Find where the given text appears and provide that cell's center as (x, y) coordinate. 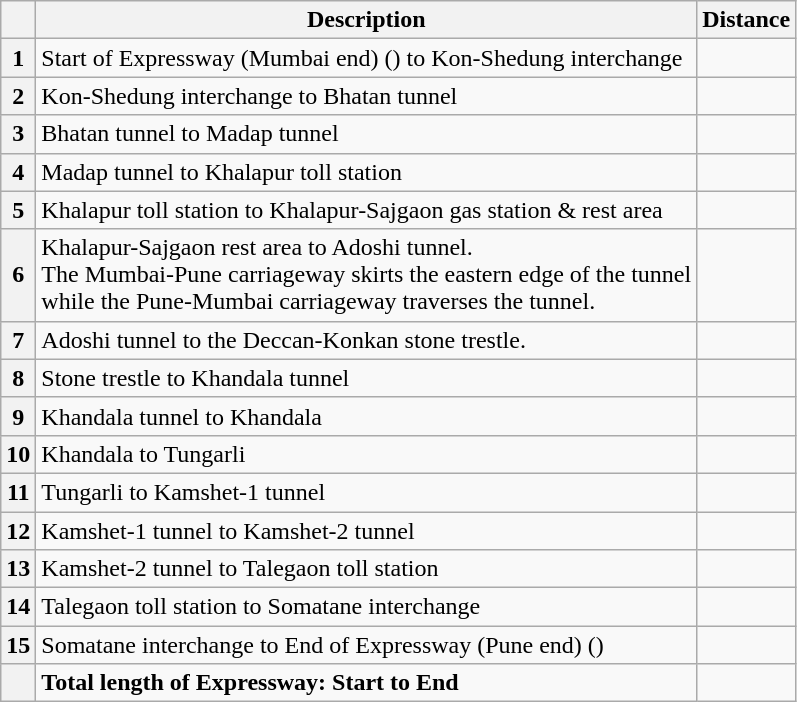
Bhatan tunnel to Madap tunnel (366, 134)
4 (18, 172)
10 (18, 454)
9 (18, 416)
Total length of Expressway: Start to End (366, 683)
7 (18, 340)
Tungarli to Kamshet-1 tunnel (366, 492)
2 (18, 96)
12 (18, 531)
5 (18, 210)
Somatane interchange to End of Expressway (Pune end) () (366, 645)
8 (18, 378)
Stone trestle to Khandala tunnel (366, 378)
11 (18, 492)
13 (18, 569)
Khandala tunnel to Khandala (366, 416)
Adoshi tunnel to the Deccan-Konkan stone trestle. (366, 340)
3 (18, 134)
Start of Expressway (Mumbai end) () to Kon-Shedung interchange (366, 58)
6 (18, 275)
Kon-Shedung interchange to Bhatan tunnel (366, 96)
Distance (746, 20)
Madap tunnel to Khalapur toll station (366, 172)
Khalapur toll station to Khalapur-Sajgaon gas station & rest area (366, 210)
Talegaon toll station to Somatane interchange (366, 607)
Description (366, 20)
1 (18, 58)
Khandala to Tungarli (366, 454)
15 (18, 645)
14 (18, 607)
Kamshet-1 tunnel to Kamshet-2 tunnel (366, 531)
Kamshet-2 tunnel to Talegaon toll station (366, 569)
